Return (X, Y) of the center of cell containing provided text 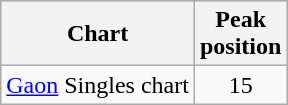
Chart (98, 34)
15 (240, 85)
Peak position (240, 34)
Gaon Singles chart (98, 85)
